Search for the cell housing the specified text and yield its [x, y] center coordinate. 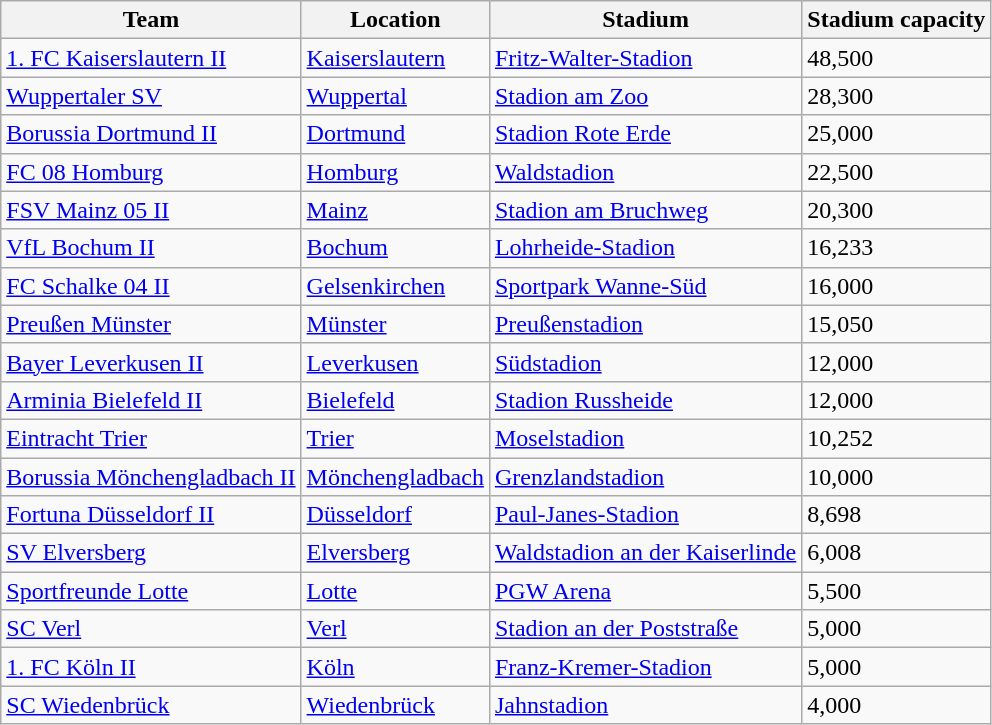
Jahnstadion [645, 705]
Wiedenbrück [395, 705]
Stadion Russheide [645, 400]
22,500 [896, 172]
Bochum [395, 248]
Borussia Dortmund II [151, 134]
16,233 [896, 248]
1. FC Kaiserslautern II [151, 58]
Lohrheide-Stadion [645, 248]
Stadium [645, 20]
20,300 [896, 210]
FC Schalke 04 II [151, 286]
Münster [395, 324]
4,000 [896, 705]
Waldstadion an der Kaiserlinde [645, 553]
Köln [395, 667]
FC 08 Homburg [151, 172]
Arminia Bielefeld II [151, 400]
Stadion Rote Erde [645, 134]
Fortuna Düsseldorf II [151, 515]
5,500 [896, 591]
25,000 [896, 134]
Gelsenkirchen [395, 286]
Homburg [395, 172]
Stadion am Bruchweg [645, 210]
Team [151, 20]
Mönchengladbach [395, 477]
Waldstadion [645, 172]
SV Elversberg [151, 553]
Stadium capacity [896, 20]
Elversberg [395, 553]
Location [395, 20]
48,500 [896, 58]
Franz-Kremer-Stadion [645, 667]
FSV Mainz 05 II [151, 210]
Stadion am Zoo [645, 96]
Grenzlandstadion [645, 477]
SC Wiedenbrück [151, 705]
Bayer Leverkusen II [151, 362]
1. FC Köln II [151, 667]
Eintracht Trier [151, 438]
Preußenstadion [645, 324]
6,008 [896, 553]
Paul-Janes-Stadion [645, 515]
Verl [395, 629]
Dortmund [395, 134]
Fritz-Walter-Stadion [645, 58]
Sportpark Wanne-Süd [645, 286]
Südstadion [645, 362]
Mainz [395, 210]
VfL Bochum II [151, 248]
28,300 [896, 96]
Kaiserslautern [395, 58]
Moselstadion [645, 438]
Wuppertal [395, 96]
10,252 [896, 438]
Düsseldorf [395, 515]
Stadion an der Poststraße [645, 629]
Sportfreunde Lotte [151, 591]
15,050 [896, 324]
PGW Arena [645, 591]
Wuppertaler SV [151, 96]
Preußen Münster [151, 324]
Trier [395, 438]
Bielefeld [395, 400]
SC Verl [151, 629]
Borussia Mönchengladbach II [151, 477]
8,698 [896, 515]
16,000 [896, 286]
Lotte [395, 591]
Leverkusen [395, 362]
10,000 [896, 477]
